Capture the cell that displays the provided text and extract its [x, y] central coordinate. 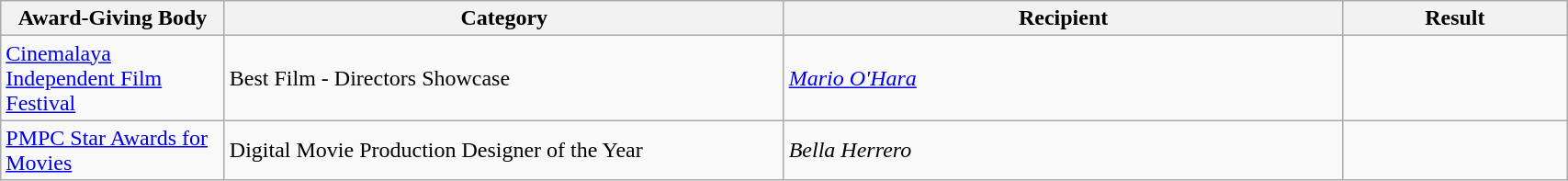
Recipient [1064, 18]
PMPC Star Awards for Movies [113, 151]
Best Film - Directors Showcase [503, 78]
Award-Giving Body [113, 18]
Cinemalaya Independent Film Festival [113, 78]
Mario O'Hara [1064, 78]
Result [1455, 18]
Category [503, 18]
Digital Movie Production Designer of the Year [503, 151]
Bella Herrero [1064, 151]
